Pinpoint the cell where the given text exists, returning its [X, Y] midpoint coordinate. 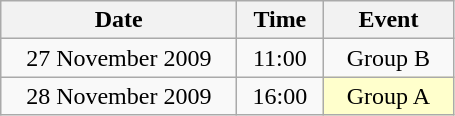
28 November 2009 [119, 96]
Date [119, 20]
Group A [388, 96]
Event [388, 20]
Time [280, 20]
Group B [388, 58]
11:00 [280, 58]
16:00 [280, 96]
27 November 2009 [119, 58]
